Extract the (x, y) coordinate from the center of the cell holding the provided text.  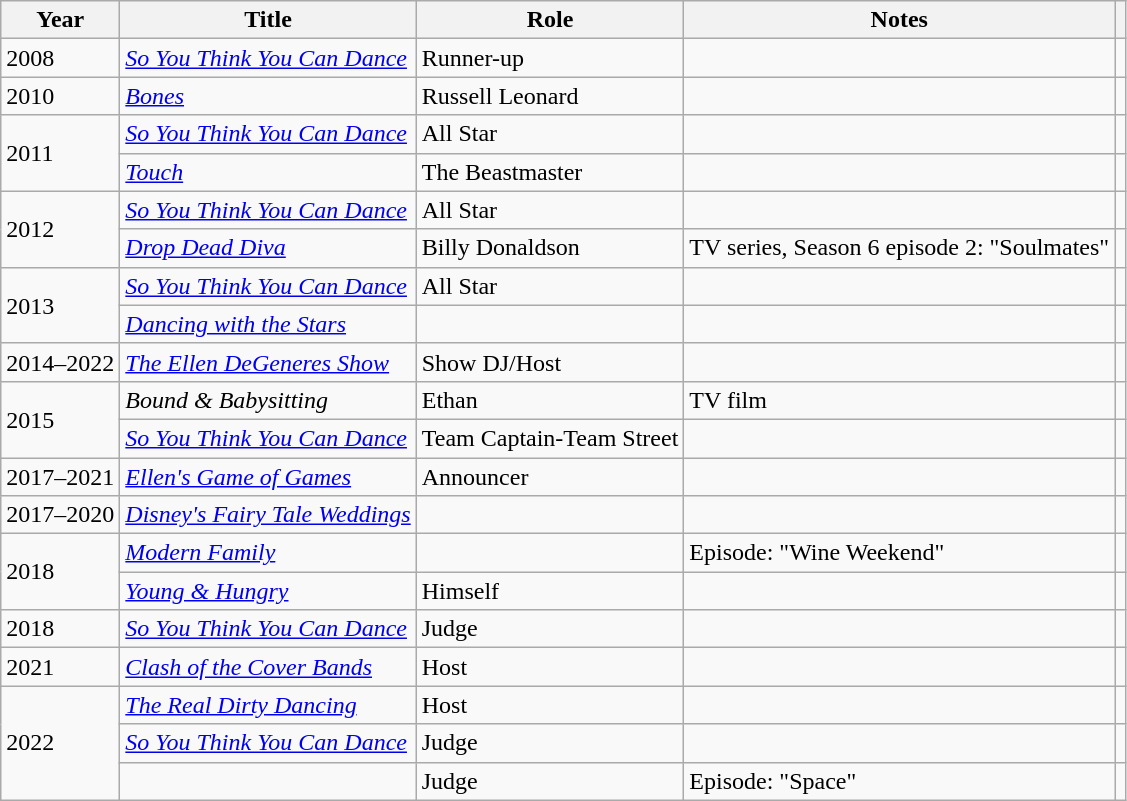
2017–2020 (60, 515)
Ellen's Game of Games (268, 477)
Dancing with the Stars (268, 324)
Russell Leonard (550, 96)
Announcer (550, 477)
Young & Hungry (268, 591)
Role (550, 20)
2021 (60, 667)
Bound & Babysitting (268, 400)
TV film (900, 400)
Ethan (550, 400)
2015 (60, 419)
2012 (60, 229)
Himself (550, 591)
The Beastmaster (550, 172)
Clash of the Cover Bands (268, 667)
Modern Family (268, 553)
The Real Dirty Dancing (268, 705)
The Ellen DeGeneres Show (268, 362)
Show DJ/Host (550, 362)
Year (60, 20)
2017–2021 (60, 477)
Bones (268, 96)
2008 (60, 58)
2013 (60, 305)
Runner-up (550, 58)
Touch (268, 172)
Team Captain-Team Street (550, 438)
Title (268, 20)
2011 (60, 153)
2010 (60, 96)
Disney's Fairy Tale Weddings (268, 515)
Notes (900, 20)
Episode: "Space" (900, 781)
Billy Donaldson (550, 248)
Drop Dead Diva (268, 248)
Episode: "Wine Weekend" (900, 553)
2014–2022 (60, 362)
2022 (60, 743)
TV series, Season 6 episode 2: "Soulmates" (900, 248)
